Output the (x, y) coordinate of the center of the cell containing the given text.  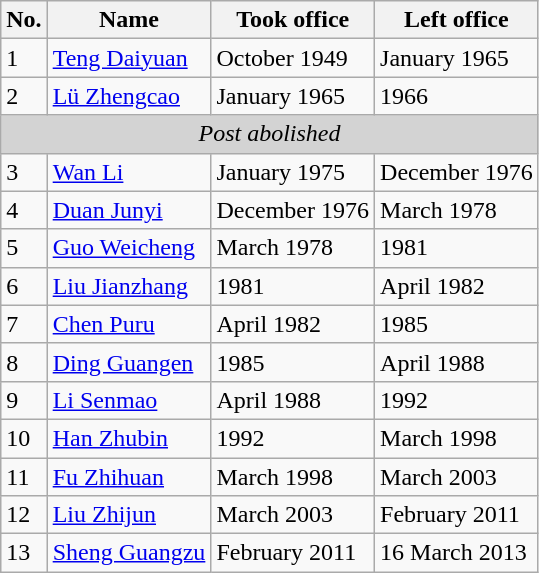
Chen Puru (129, 324)
4 (24, 210)
13 (24, 553)
5 (24, 248)
2 (24, 96)
No. (24, 20)
Guo Weicheng (129, 248)
10 (24, 438)
1966 (457, 96)
Fu Zhihuan (129, 477)
Post abolished (270, 134)
Duan Junyi (129, 210)
11 (24, 477)
9 (24, 400)
8 (24, 362)
Liu Zhijun (129, 515)
January 1975 (293, 172)
Li Senmao (129, 400)
Lü Zhengcao (129, 96)
Han Zhubin (129, 438)
Took office (293, 20)
6 (24, 286)
Wan Li (129, 172)
1 (24, 58)
Teng Daiyuan (129, 58)
Liu Jianzhang (129, 286)
Name (129, 20)
October 1949 (293, 58)
12 (24, 515)
Left office (457, 20)
7 (24, 324)
16 March 2013 (457, 553)
3 (24, 172)
Sheng Guangzu (129, 553)
Ding Guangen (129, 362)
